Output the [X, Y] coordinate of the center of the cell containing the given text.  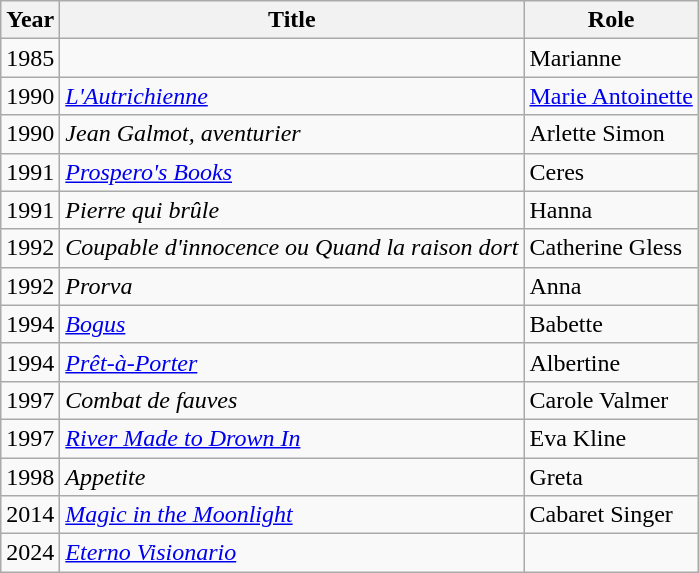
1985 [30, 58]
Coupable d'innocence ou Quand la raison dort [292, 248]
Anna [611, 286]
Cabaret Singer [611, 515]
2024 [30, 553]
Babette [611, 324]
L'Autrichienne [292, 96]
Magic in the Moonlight [292, 515]
Bogus [292, 324]
Ceres [611, 172]
Combat de fauves [292, 400]
Catherine Gless [611, 248]
Prêt-à-Porter [292, 362]
Eterno Visionario [292, 553]
Title [292, 20]
1998 [30, 477]
Carole Valmer [611, 400]
Prospero's Books [292, 172]
Marie Antoinette [611, 96]
Role [611, 20]
Eva Kline [611, 438]
Greta [611, 477]
Albertine [611, 362]
Pierre qui brûle [292, 210]
Appetite [292, 477]
Year [30, 20]
2014 [30, 515]
Marianne [611, 58]
Hanna [611, 210]
Arlette Simon [611, 134]
Prorva [292, 286]
Jean Galmot, aventurier [292, 134]
River Made to Drown In [292, 438]
